Capture the cell that displays the provided text and extract its [X, Y] central coordinate. 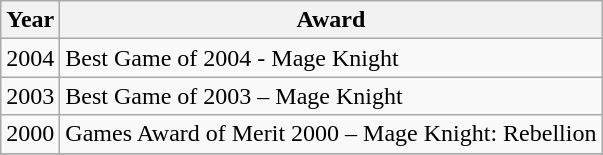
2000 [30, 134]
Games Award of Merit 2000 – Mage Knight: Rebellion [331, 134]
Year [30, 20]
2003 [30, 96]
Best Game of 2003 – Mage Knight [331, 96]
2004 [30, 58]
Award [331, 20]
Best Game of 2004 - Mage Knight [331, 58]
